Find where the given text appears and provide that cell's center as [x, y] coordinate. 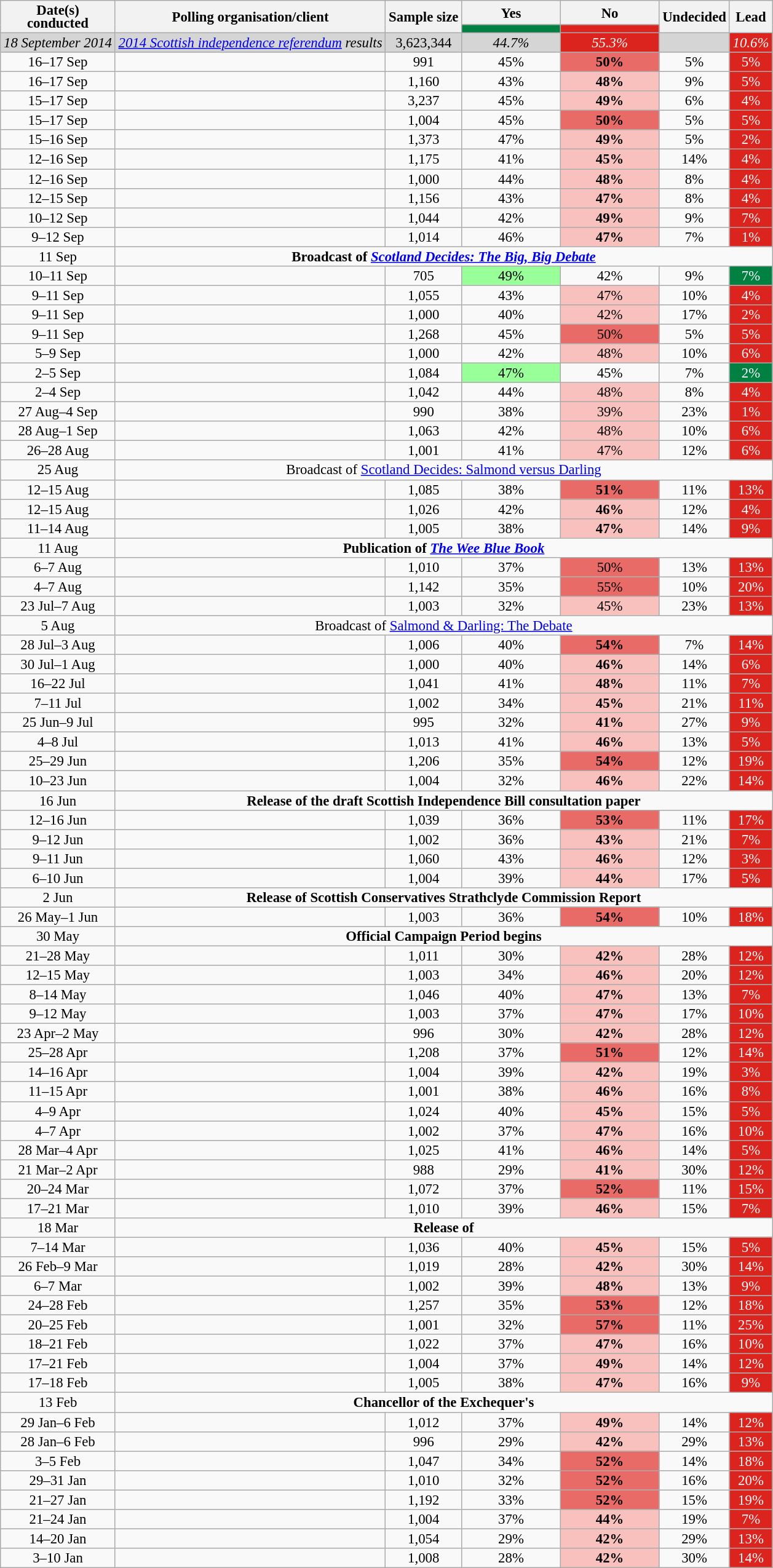
5 Aug [58, 625]
Official Campaign Period begins [443, 936]
Broadcast of Scotland Decides: Salmond versus Darling [443, 470]
1,206 [424, 761]
Yes [512, 12]
21–27 Jan [58, 1500]
1,156 [424, 198]
5–9 Sep [58, 354]
9–12 Jun [58, 839]
1,044 [424, 218]
6–7 Mar [58, 1286]
1,072 [424, 1189]
30 May [58, 936]
1,012 [424, 1422]
3–10 Jan [58, 1558]
23 Jul–7 Aug [58, 606]
1,160 [424, 82]
11 Sep [58, 256]
1,042 [424, 392]
Broadcast of Scotland Decides: The Big, Big Debate [443, 256]
23 Apr–2 May [58, 1034]
2–5 Sep [58, 373]
10–23 Jun [58, 781]
17–21 Feb [58, 1364]
1,013 [424, 742]
11–15 Apr [58, 1092]
55% [610, 587]
9–12 Sep [58, 237]
1,022 [424, 1344]
30 Jul–1 Aug [58, 665]
1,011 [424, 956]
4–7 Apr [58, 1131]
20–25 Feb [58, 1325]
1,024 [424, 1111]
1,047 [424, 1461]
9–11 Jun [58, 858]
1,046 [424, 995]
8–14 May [58, 995]
1,208 [424, 1053]
1,060 [424, 858]
Lead [750, 17]
57% [610, 1325]
3–5 Feb [58, 1461]
Broadcast of Salmond & Darling: The Debate [443, 625]
1,084 [424, 373]
25 Aug [58, 470]
1,025 [424, 1150]
25–28 Apr [58, 1053]
26 May–1 Jun [58, 917]
Undecided [694, 17]
12–15 Sep [58, 198]
Release of Scottish Conservatives Strathclyde Commission Report [443, 898]
1,041 [424, 684]
1,036 [424, 1247]
2014 Scottish independence referendum results [250, 43]
33% [512, 1500]
1,014 [424, 237]
1,063 [424, 431]
4–7 Aug [58, 587]
15–16 Sep [58, 140]
1,268 [424, 334]
28 Aug–1 Sep [58, 431]
25 Jun–9 Jul [58, 723]
10–11 Sep [58, 276]
44.7% [512, 43]
13 Feb [58, 1403]
1,006 [424, 645]
2–4 Sep [58, 392]
7–14 Mar [58, 1247]
1,039 [424, 820]
12–16 Jun [58, 820]
20–24 Mar [58, 1189]
14–16 Apr [58, 1072]
1,019 [424, 1267]
4–8 Jul [58, 742]
16–22 Jul [58, 684]
Release of [443, 1228]
Polling organisation/client [250, 17]
9–12 May [58, 1014]
1,054 [424, 1538]
21–24 Jan [58, 1519]
12–15 May [58, 975]
21–28 May [58, 956]
21 Mar–2 Apr [58, 1170]
995 [424, 723]
705 [424, 276]
3,623,344 [424, 43]
6–7 Aug [58, 568]
7–11 Jul [58, 703]
28 Jan–6 Feb [58, 1441]
25–29 Jun [58, 761]
10.6% [750, 43]
Sample size [424, 17]
18–21 Feb [58, 1344]
No [610, 12]
11 Aug [58, 548]
22% [694, 781]
991 [424, 62]
18 Mar [58, 1228]
6–10 Jun [58, 878]
26 Feb–9 Mar [58, 1267]
14–20 Jan [58, 1538]
1,373 [424, 140]
24–28 Feb [58, 1305]
Date(s)conducted [58, 17]
1,175 [424, 159]
16 Jun [58, 801]
Release of the draft Scottish Independence Bill consultation paper [443, 801]
Chancellor of the Exchequer's [443, 1403]
3,237 [424, 101]
1,085 [424, 489]
29 Jan–6 Feb [58, 1422]
2 Jun [58, 898]
17–21 Mar [58, 1208]
Publication of The Wee Blue Book [443, 548]
4–9 Apr [58, 1111]
1,257 [424, 1305]
11–14 Aug [58, 528]
55.3% [610, 43]
26–28 Aug [58, 451]
28 Jul–3 Aug [58, 645]
1,026 [424, 509]
1,142 [424, 587]
1,192 [424, 1500]
17–18 Feb [58, 1384]
1,055 [424, 295]
990 [424, 412]
29–31 Jan [58, 1480]
988 [424, 1170]
1,008 [424, 1558]
28 Mar–4 Apr [58, 1150]
10–12 Sep [58, 218]
27% [694, 723]
27 Aug–4 Sep [58, 412]
18 September 2014 [58, 43]
25% [750, 1325]
